Scan for the cell matching the given text and deliver its [X, Y] coordinate at center. 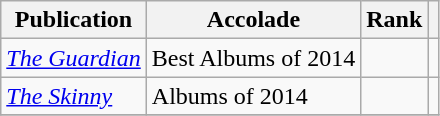
Rank [394, 20]
Albums of 2014 [253, 96]
The Guardian [74, 58]
Accolade [253, 20]
Publication [74, 20]
Best Albums of 2014 [253, 58]
The Skinny [74, 96]
